Search for the cell housing the specified text and yield its [X, Y] center coordinate. 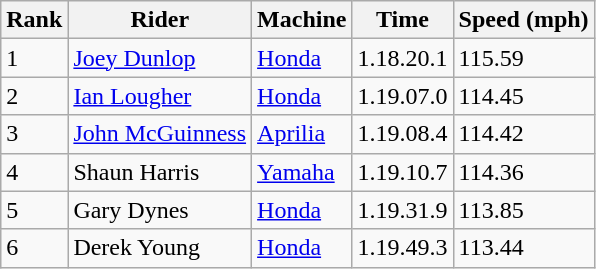
3 [34, 134]
1.19.07.0 [402, 96]
Rank [34, 20]
113.44 [524, 248]
5 [34, 210]
1.18.20.1 [402, 58]
1.19.10.7 [402, 172]
Shaun Harris [160, 172]
Speed (mph) [524, 20]
113.85 [524, 210]
2 [34, 96]
4 [34, 172]
114.36 [524, 172]
Joey Dunlop [160, 58]
1.19.31.9 [402, 210]
Machine [302, 20]
Yamaha [302, 172]
1 [34, 58]
114.45 [524, 96]
6 [34, 248]
Derek Young [160, 248]
Rider [160, 20]
Aprilia [302, 134]
Gary Dynes [160, 210]
Ian Lougher [160, 96]
114.42 [524, 134]
115.59 [524, 58]
1.19.49.3 [402, 248]
John McGuinness [160, 134]
Time [402, 20]
1.19.08.4 [402, 134]
